Scan for the cell matching the given text and deliver its (x, y) coordinate at center. 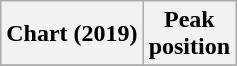
Peakposition (189, 34)
Chart (2019) (72, 34)
